Determine the [x, y] coordinate at the center of the cell enclosing the given text.  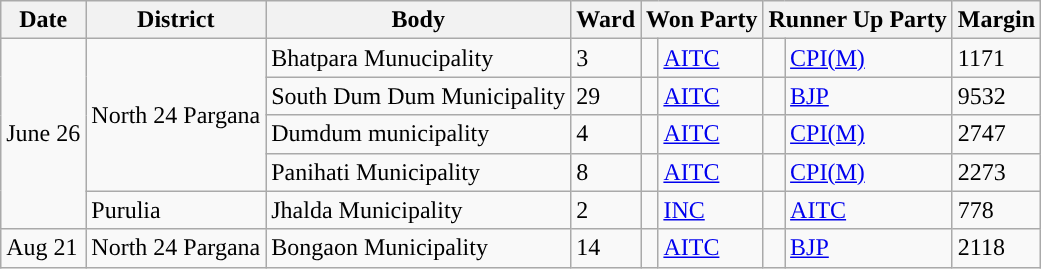
Dumdum municipality [418, 134]
Ward [606, 20]
Bhatpara Munucipality [418, 58]
2747 [996, 134]
Won Party [702, 20]
2273 [996, 172]
778 [996, 210]
Aug 21 [44, 248]
4 [606, 134]
14 [606, 248]
1171 [996, 58]
District [176, 20]
8 [606, 172]
Runner Up Party [858, 20]
2118 [996, 248]
Purulia [176, 210]
3 [606, 58]
2 [606, 210]
Jhalda Municipality [418, 210]
29 [606, 96]
Panihati Municipality [418, 172]
INC [710, 210]
Bongaon Municipality [418, 248]
South Dum Dum Municipality [418, 96]
Date [44, 20]
9532 [996, 96]
June 26 [44, 134]
Margin [996, 20]
Body [418, 20]
